Pinpoint the cell where the given text exists, returning its (X, Y) midpoint coordinate. 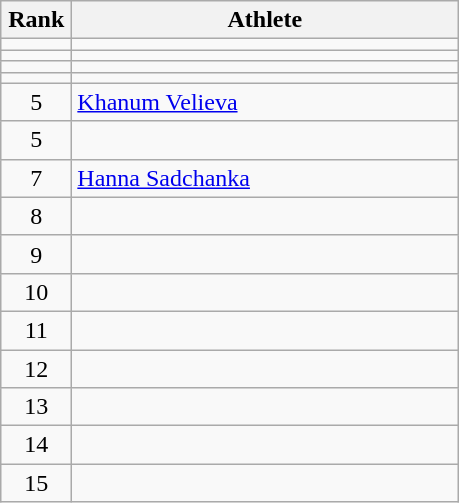
15 (36, 483)
Khanum Velieva (265, 102)
Athlete (265, 20)
11 (36, 330)
10 (36, 292)
8 (36, 216)
7 (36, 178)
9 (36, 254)
13 (36, 407)
12 (36, 369)
14 (36, 445)
Hanna Sadchanka (265, 178)
Rank (36, 20)
